Extract the [X, Y] coordinate from the center of the cell holding the provided text.  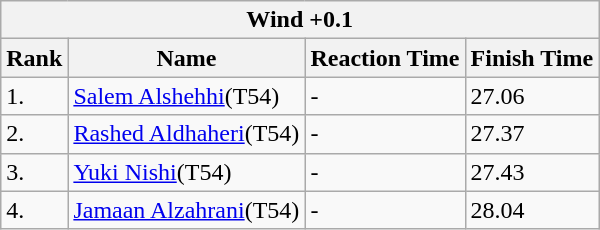
Reaction Time [385, 58]
27.43 [532, 172]
Jamaan Alzahrani(T54) [186, 210]
Wind +0.1 [300, 20]
Salem Alshehhi(T54) [186, 96]
Finish Time [532, 58]
27.37 [532, 134]
28.04 [532, 210]
Rank [34, 58]
4. [34, 210]
1. [34, 96]
Yuki Nishi(T54) [186, 172]
3. [34, 172]
27.06 [532, 96]
Rashed Aldhaheri(T54) [186, 134]
2. [34, 134]
Name [186, 58]
